From the cell containing the given text, extract its center point as (X, Y) coordinate. 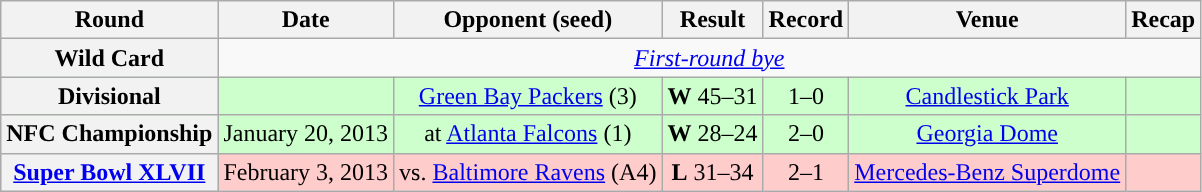
1–0 (806, 96)
Divisional (110, 96)
W 45–31 (712, 96)
Super Bowl XLVII (110, 172)
Recap (1164, 20)
February 3, 2013 (306, 172)
Round (110, 20)
Green Bay Packers (3) (528, 96)
Opponent (seed) (528, 20)
Venue (988, 20)
NFC Championship (110, 134)
First-round bye (710, 58)
Candlestick Park (988, 96)
L 31–34 (712, 172)
Date (306, 20)
Record (806, 20)
Mercedes-Benz Superdome (988, 172)
Result (712, 20)
Wild Card (110, 58)
at Atlanta Falcons (1) (528, 134)
2–1 (806, 172)
W 28–24 (712, 134)
2–0 (806, 134)
Georgia Dome (988, 134)
January 20, 2013 (306, 134)
vs. Baltimore Ravens (A4) (528, 172)
